Return [x, y] of the center of cell containing provided text 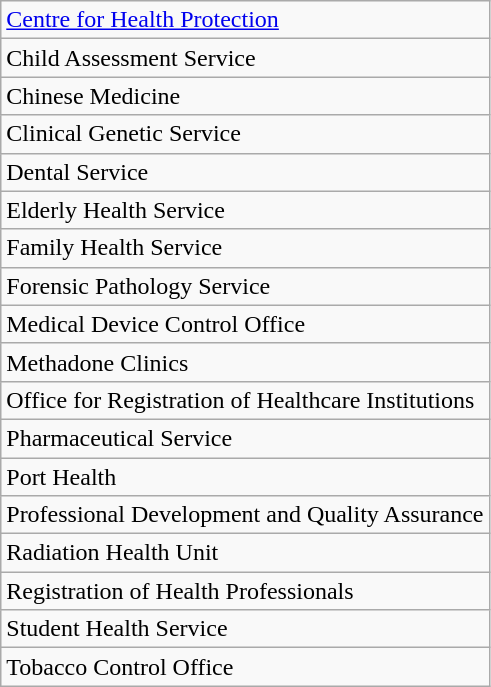
Dental Service [245, 172]
Office for Registration of Healthcare Institutions [245, 400]
Medical Device Control Office [245, 324]
Pharmaceutical Service [245, 438]
Professional Development and Quality Assurance [245, 515]
Chinese Medicine [245, 96]
Radiation Health Unit [245, 553]
Student Health Service [245, 629]
Tobacco Control Office [245, 667]
Child Assessment Service [245, 58]
Elderly Health Service [245, 210]
Methadone Clinics [245, 362]
Port Health [245, 477]
Clinical Genetic Service [245, 134]
Family Health Service [245, 248]
Forensic Pathology Service [245, 286]
Centre for Health Protection [245, 20]
Registration of Health Professionals [245, 591]
